Search for the cell housing the specified text and yield its (X, Y) center coordinate. 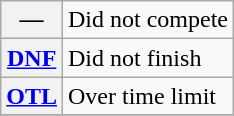
OTL (32, 96)
Over time limit (148, 96)
DNF (32, 58)
Did not finish (148, 58)
— (32, 20)
Did not compete (148, 20)
